Detect which cell encompasses the target text, then output its [X, Y] center coordinate. 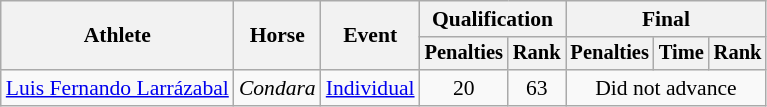
Did not advance [666, 88]
Final [666, 19]
Time [682, 54]
20 [464, 88]
Qualification [493, 19]
63 [537, 88]
Horse [278, 36]
Luis Fernando Larrázabal [118, 88]
Individual [370, 88]
Event [370, 36]
Condara [278, 88]
Athlete [118, 36]
